Find where the given text appears and provide that cell's center as [X, Y] coordinate. 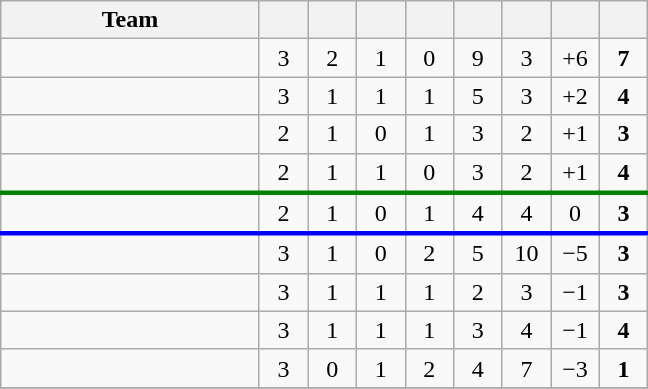
9 [478, 58]
−3 [576, 368]
Team [130, 20]
10 [526, 254]
−5 [576, 254]
+6 [576, 58]
+2 [576, 96]
